From the cell containing the given text, extract its center point as [x, y] coordinate. 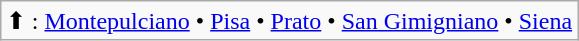
⬆ : Montepulciano • Pisa • Prato • San Gimigniano • Siena [290, 21]
